Search for the cell housing the specified text and yield its (X, Y) center coordinate. 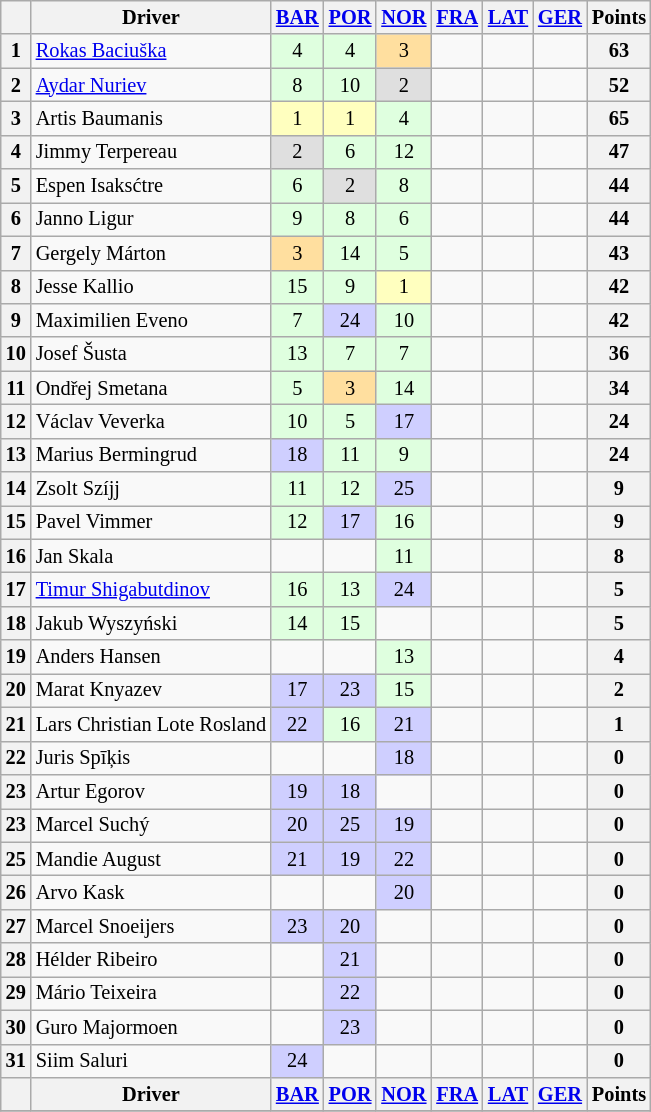
34 (619, 388)
Marcel Suchý (151, 825)
Mandie August (151, 859)
28 (16, 960)
47 (619, 152)
Mário Teixeira (151, 993)
Timur Shigabutdinov (151, 589)
Hélder Ribeiro (151, 960)
52 (619, 85)
36 (619, 354)
26 (16, 892)
Artis Baumanis (151, 118)
Rokas Baciuška (151, 51)
Artur Egorov (151, 791)
Arvo Kask (151, 892)
31 (16, 1061)
Espen Isaksćtre (151, 186)
65 (619, 118)
Jan Skala (151, 556)
Zsolt Szíjj (151, 489)
Jesse Kallio (151, 287)
Guro Majormoen (151, 1027)
43 (619, 253)
29 (16, 993)
Anders Hansen (151, 657)
Aydar Nuriev (151, 85)
Josef Šusta (151, 354)
Jakub Wyszyński (151, 623)
Juris Spīķis (151, 758)
Marcel Snoeijers (151, 926)
Maximilien Eveno (151, 320)
Siim Saluri (151, 1061)
Pavel Vimmer (151, 522)
Ondřej Smetana (151, 388)
63 (619, 51)
Janno Ligur (151, 219)
Lars Christian Lote Rosland (151, 724)
Václav Veverka (151, 421)
Marat Knyazev (151, 690)
30 (16, 1027)
Marius Bermingrud (151, 455)
27 (16, 926)
Gergely Márton (151, 253)
Jimmy Terpereau (151, 152)
